Detect which cell encompasses the target text, then output its [X, Y] center coordinate. 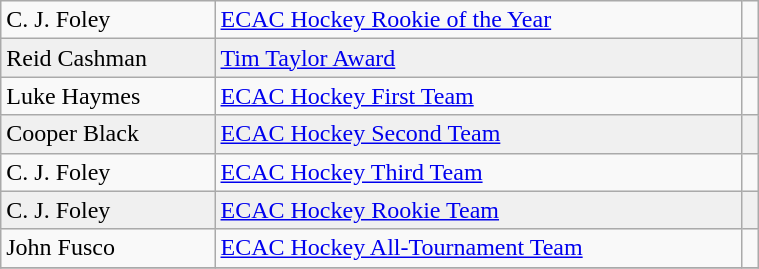
ECAC Hockey Rookie of the Year [478, 20]
Tim Taylor Award [478, 58]
ECAC Hockey Second Team [478, 134]
Reid Cashman [108, 58]
ECAC Hockey Rookie Team [478, 210]
Cooper Black [108, 134]
John Fusco [108, 248]
Luke Haymes [108, 96]
ECAC Hockey Third Team [478, 172]
ECAC Hockey All-Tournament Team [478, 248]
ECAC Hockey First Team [478, 96]
